Return the (x, y) coordinate for the center point of the cell that contains the specified text.  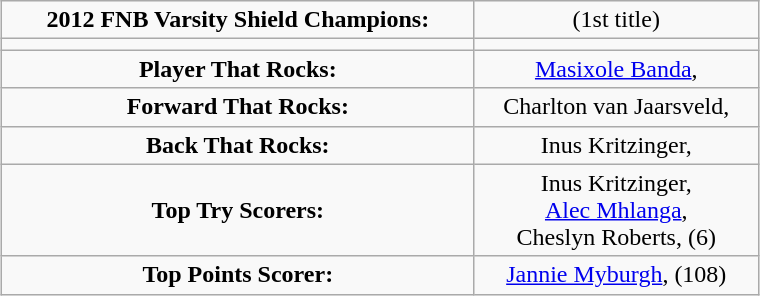
Inus Kritzinger, Alec Mhlanga, Cheslyn Roberts, (6) (616, 210)
Top Points Scorer: (238, 275)
Inus Kritzinger, (616, 145)
Top Try Scorers: (238, 210)
Player That Rocks: (238, 69)
Forward That Rocks: (238, 107)
Charlton van Jaarsveld, (616, 107)
(1st title) (616, 20)
Back That Rocks: (238, 145)
Jannie Myburgh, (108) (616, 275)
2012 FNB Varsity Shield Champions: (238, 20)
Masixole Banda, (616, 69)
